For the text-containing cell, return its midpoint in [x, y] coordinate format. 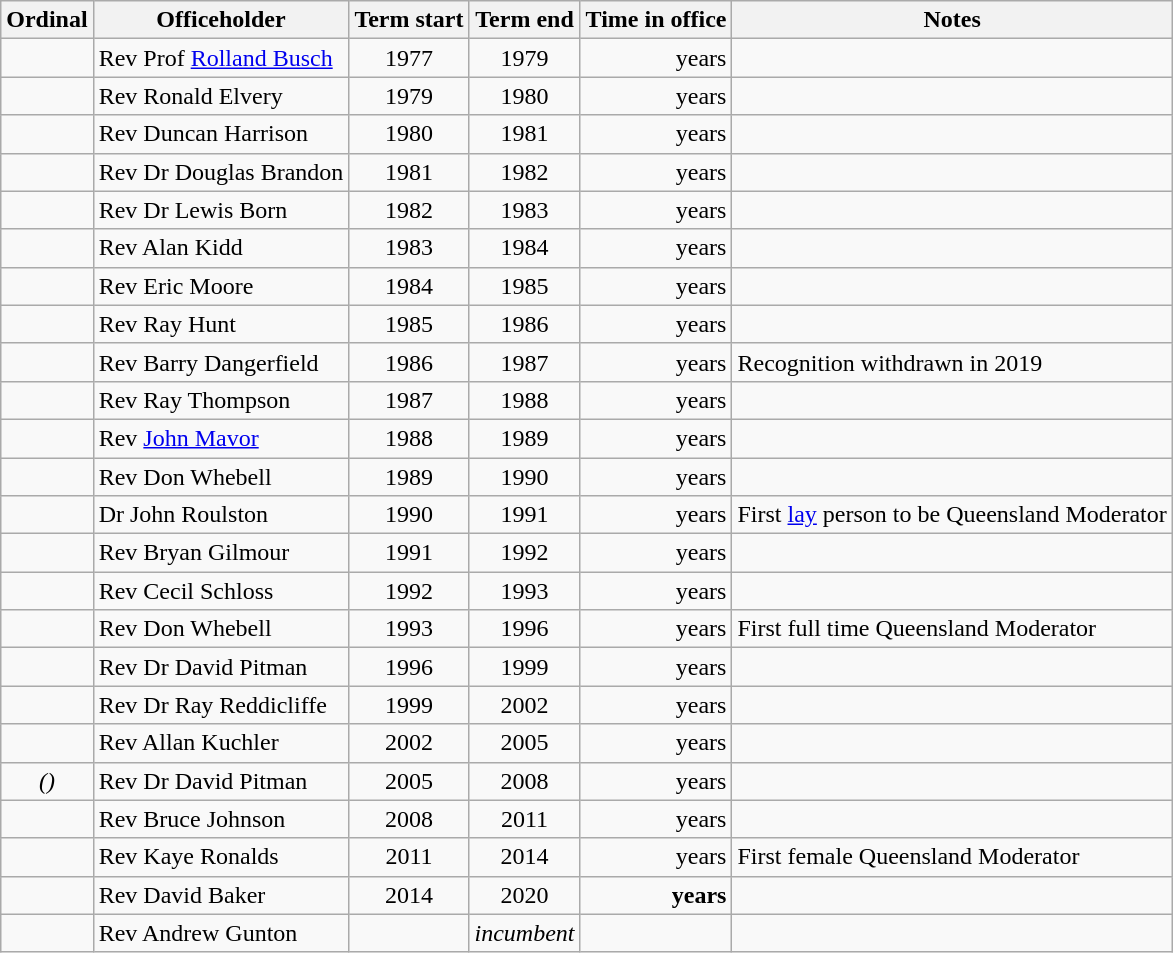
Rev Allan Kuchler [221, 743]
Rev John Mavor [221, 438]
Rev Prof Rolland Busch [221, 58]
Rev Dr Lewis Born [221, 210]
First lay person to be Queensland Moderator [952, 515]
() [47, 781]
Dr John Roulston [221, 515]
incumbent [524, 933]
Rev Andrew Gunton [221, 933]
Rev Bryan Gilmour [221, 553]
Rev Ray Thompson [221, 400]
First female Queensland Moderator [952, 857]
Rev Dr Douglas Brandon [221, 172]
Ordinal [47, 20]
Time in office [656, 20]
Rev Duncan Harrison [221, 134]
Officeholder [221, 20]
Rev Dr Ray Reddicliffe [221, 705]
Rev Kaye Ronalds [221, 857]
First full time Queensland Moderator [952, 629]
Rev Bruce Johnson [221, 819]
Rev David Baker [221, 895]
Rev Alan Kidd [221, 248]
Notes [952, 20]
Term start [409, 20]
1977 [409, 58]
Rev Ronald Elvery [221, 96]
Rev Barry Dangerfield [221, 362]
2020 [524, 895]
Recognition withdrawn in 2019 [952, 362]
Rev Eric Moore [221, 286]
Rev Ray Hunt [221, 324]
Rev Cecil Schloss [221, 591]
Term end [524, 20]
